Locate the cell with the specified text and output its [x, y] center coordinate. 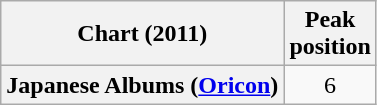
6 [330, 85]
Chart (2011) [142, 34]
Peakposition [330, 34]
Japanese Albums (Oricon) [142, 85]
